Return (X, Y) of the center of cell containing provided text 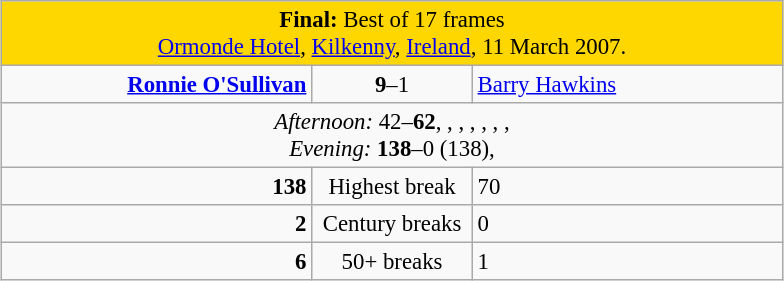
70 (628, 187)
138 (156, 187)
Final: Best of 17 framesOrmonde Hotel, Kilkenny, Ireland, 11 March 2007. (392, 34)
0 (628, 224)
6 (156, 262)
9–1 (392, 85)
Ronnie O'Sullivan (156, 85)
50+ breaks (392, 262)
Afternoon: 42–62, , , , , , , Evening: 138–0 (138), (392, 136)
Barry Hawkins (628, 85)
Highest break (392, 187)
2 (156, 224)
1 (628, 262)
Century breaks (392, 224)
